Detect which cell encompasses the target text, then output its [x, y] center coordinate. 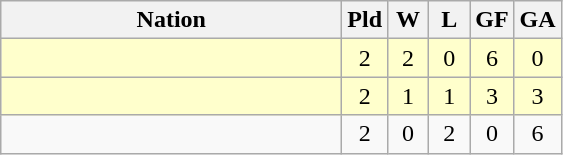
GF [492, 20]
W [408, 20]
GA [538, 20]
Nation [172, 20]
Pld [365, 20]
L [450, 20]
